Return the [X, Y] coordinate for the center point of the cell that contains the specified text.  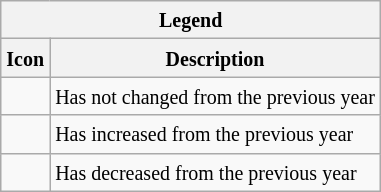
Icon [26, 58]
Has decreased from the previous year [216, 172]
Has not changed from the previous year [216, 96]
Has increased from the previous year [216, 134]
Legend [191, 20]
Description [216, 58]
